Return (X, Y) of the center of cell containing provided text 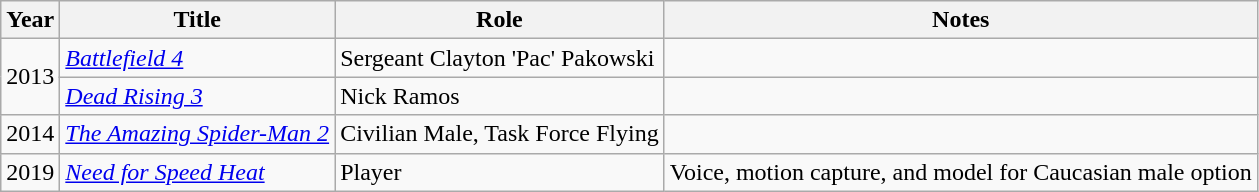
Need for Speed Heat (198, 172)
Civilian Male, Task Force Flying (500, 134)
Notes (960, 20)
Year (30, 20)
2013 (30, 77)
Sergeant Clayton 'Pac' Pakowski (500, 58)
The Amazing Spider-Man 2 (198, 134)
Dead Rising 3 (198, 96)
2019 (30, 172)
Voice, motion capture, and model for Caucasian male option (960, 172)
Player (500, 172)
Role (500, 20)
2014 (30, 134)
Nick Ramos (500, 96)
Battlefield 4 (198, 58)
Title (198, 20)
